Search for the cell housing the specified text and yield its (X, Y) center coordinate. 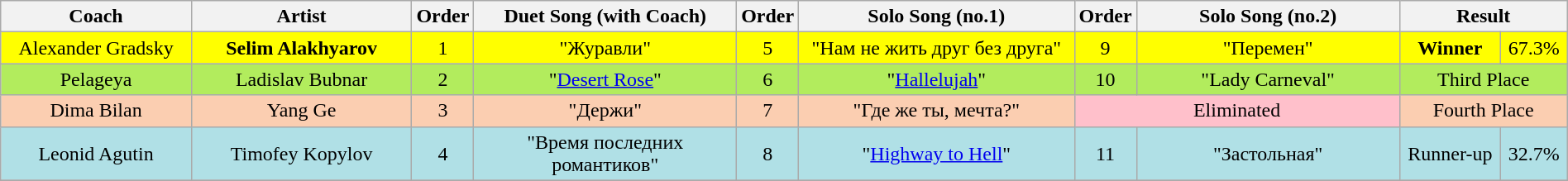
Winner (1450, 48)
"Нам не жить друг без друга" (936, 48)
"Журавли" (605, 48)
Solo Song (no.1) (936, 17)
11 (1105, 154)
Artist (301, 17)
6 (767, 79)
1 (443, 48)
Runner-up (1450, 154)
2 (443, 79)
"Lady Carneval" (1268, 79)
7 (767, 111)
4 (443, 154)
"Держи" (605, 111)
Timofey Kopylov (301, 154)
32.7% (1533, 154)
Yang Ge (301, 111)
"Hallelujah" (936, 79)
"Где же ты, мечта?" (936, 111)
Fourth Place (1484, 111)
Result (1484, 17)
Pelageya (96, 79)
3 (443, 111)
10 (1105, 79)
Leonid Agutin (96, 154)
Ladislav Bubnar (301, 79)
Third Place (1484, 79)
5 (767, 48)
8 (767, 154)
Duet Song (with Coach) (605, 17)
Selim Alakhyarov (301, 48)
9 (1105, 48)
"Highway to Hell" (936, 154)
"Desert Rose" (605, 79)
Alexander Gradsky (96, 48)
Solo Song (no.2) (1268, 17)
Coach (96, 17)
"Застольная" (1268, 154)
Dima Bilan (96, 111)
"Перемен" (1268, 48)
Eliminated (1237, 111)
"Время последних романтиков" (605, 154)
67.3% (1533, 48)
